Extract the [x, y] coordinate from the center of the cell holding the provided text.  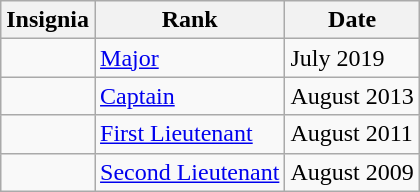
Major [190, 58]
Date [352, 20]
Rank [190, 20]
Captain [190, 96]
Second Lieutenant [190, 172]
First Lieutenant [190, 134]
July 2019 [352, 58]
August 2013 [352, 96]
Insignia [48, 20]
August 2009 [352, 172]
August 2011 [352, 134]
